From the cell containing the given text, extract its center point as (x, y) coordinate. 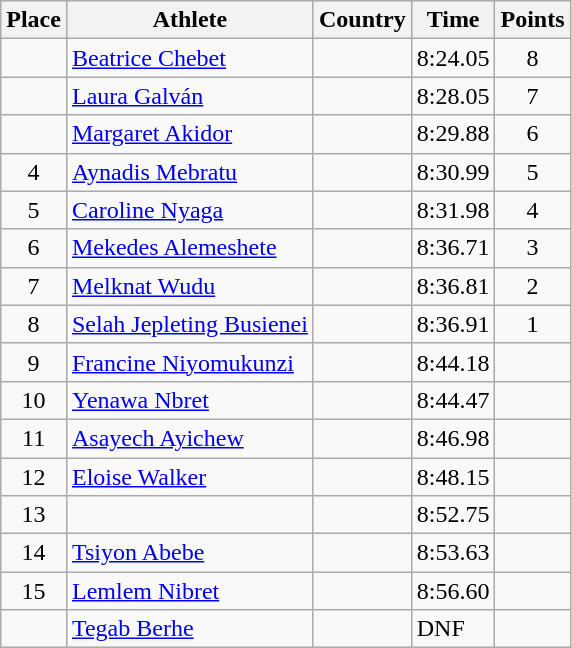
Tegab Berhe (190, 629)
8:53.63 (453, 553)
8:28.05 (453, 96)
Aynadis Mebratu (190, 172)
Lemlem Nibret (190, 591)
Caroline Nyaga (190, 210)
Time (453, 20)
Athlete (190, 20)
Melknat Wudu (190, 286)
Place (34, 20)
8:52.75 (453, 515)
13 (34, 515)
Francine Niyomukunzi (190, 362)
DNF (453, 629)
3 (532, 248)
8:30.99 (453, 172)
8:44.18 (453, 362)
8:36.91 (453, 324)
9 (34, 362)
8:31.98 (453, 210)
Eloise Walker (190, 477)
8:44.47 (453, 400)
8:36.81 (453, 286)
Country (362, 20)
8:48.15 (453, 477)
1 (532, 324)
Margaret Akidor (190, 134)
2 (532, 286)
12 (34, 477)
8:36.71 (453, 248)
8:24.05 (453, 58)
Asayech Ayichew (190, 438)
Tsiyon Abebe (190, 553)
8:56.60 (453, 591)
Beatrice Chebet (190, 58)
8:46.98 (453, 438)
15 (34, 591)
11 (34, 438)
Selah Jepleting Busienei (190, 324)
8:29.88 (453, 134)
14 (34, 553)
Yenawa Nbret (190, 400)
10 (34, 400)
Mekedes Alemeshete (190, 248)
Laura Galván (190, 96)
Points (532, 20)
